Detect which cell encompasses the target text, then output its (x, y) center coordinate. 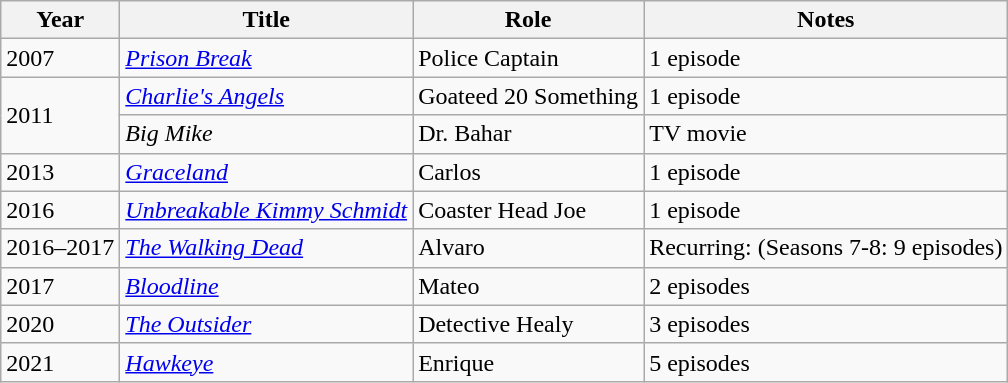
Graceland (266, 172)
Prison Break (266, 58)
Coaster Head Joe (528, 210)
Dr. Bahar (528, 134)
Enrique (528, 362)
2016 (60, 210)
Bloodline (266, 286)
Unbreakable Kimmy Schmidt (266, 210)
5 episodes (826, 362)
Alvaro (528, 248)
2013 (60, 172)
Recurring: (Seasons 7-8: 9 episodes) (826, 248)
2017 (60, 286)
Notes (826, 20)
The Outsider (266, 324)
Detective Healy (528, 324)
Mateo (528, 286)
2021 (60, 362)
2007 (60, 58)
2011 (60, 115)
2 episodes (826, 286)
Big Mike (266, 134)
Carlos (528, 172)
Year (60, 20)
Title (266, 20)
Hawkeye (266, 362)
2020 (60, 324)
TV movie (826, 134)
Role (528, 20)
Police Captain (528, 58)
2016–2017 (60, 248)
Goateed 20 Something (528, 96)
3 episodes (826, 324)
Charlie's Angels (266, 96)
The Walking Dead (266, 248)
